Provide the [X, Y] coordinate of the cell's center where the given text is located.  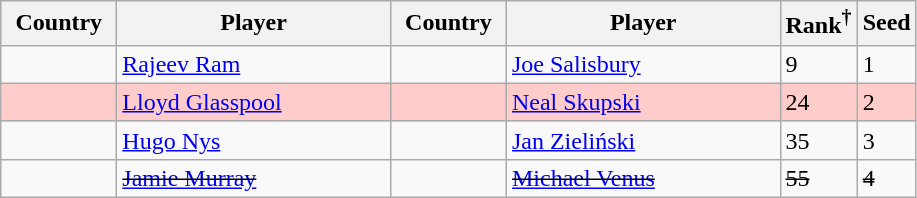
1 [886, 64]
55 [818, 178]
Joe Salisbury [643, 64]
Jamie Murray [254, 178]
35 [818, 140]
3 [886, 140]
Rank† [818, 24]
2 [886, 102]
Lloyd Glasspool [254, 102]
Hugo Nys [254, 140]
4 [886, 178]
Rajeev Ram [254, 64]
9 [818, 64]
Seed [886, 24]
24 [818, 102]
Neal Skupski [643, 102]
Jan Zieliński [643, 140]
Michael Venus [643, 178]
